Return the (X, Y) coordinate for the center point of the cell that contains the specified text.  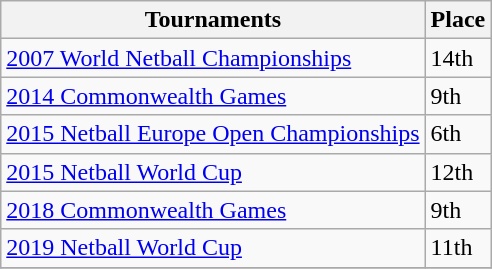
14th (458, 58)
6th (458, 134)
2007 World Netball Championships (213, 58)
11th (458, 248)
2015 Netball World Cup (213, 172)
12th (458, 172)
2015 Netball Europe Open Championships (213, 134)
Place (458, 20)
2018 Commonwealth Games (213, 210)
2019 Netball World Cup (213, 248)
2014 Commonwealth Games (213, 96)
Tournaments (213, 20)
